Output the [x, y] coordinate of the center of the cell containing the given text.  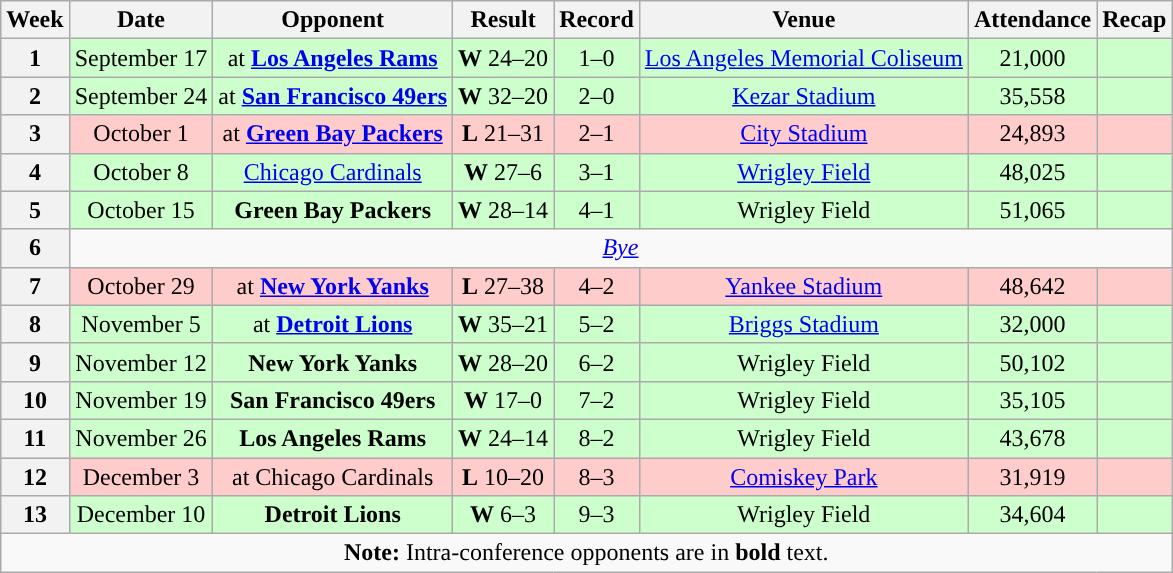
November 26 [141, 438]
W 35–21 [504, 324]
Detroit Lions [333, 515]
48,642 [1032, 286]
City Stadium [804, 134]
W 27–6 [504, 172]
October 15 [141, 210]
November 12 [141, 362]
4–2 [597, 286]
35,105 [1032, 400]
34,604 [1032, 515]
December 10 [141, 515]
at Detroit Lions [333, 324]
3–1 [597, 172]
Comiskey Park [804, 477]
November 19 [141, 400]
at San Francisco 49ers [333, 96]
Venue [804, 20]
Kezar Stadium [804, 96]
W 24–14 [504, 438]
32,000 [1032, 324]
October 29 [141, 286]
43,678 [1032, 438]
1 [35, 58]
7 [35, 286]
6–2 [597, 362]
October 8 [141, 172]
11 [35, 438]
Bye [620, 248]
at Green Bay Packers [333, 134]
7–2 [597, 400]
6 [35, 248]
L 27–38 [504, 286]
Record [597, 20]
Note: Intra-conference opponents are in bold text. [586, 553]
2–1 [597, 134]
September 17 [141, 58]
8–3 [597, 477]
Los Angeles Rams [333, 438]
L 21–31 [504, 134]
at Los Angeles Rams [333, 58]
Los Angeles Memorial Coliseum [804, 58]
48,025 [1032, 172]
21,000 [1032, 58]
W 6–3 [504, 515]
Date [141, 20]
2–0 [597, 96]
8–2 [597, 438]
San Francisco 49ers [333, 400]
L 10–20 [504, 477]
at New York Yanks [333, 286]
Result [504, 20]
Green Bay Packers [333, 210]
4–1 [597, 210]
W 28–20 [504, 362]
Chicago Cardinals [333, 172]
2 [35, 96]
Recap [1134, 20]
at Chicago Cardinals [333, 477]
November 5 [141, 324]
New York Yanks [333, 362]
13 [35, 515]
W 32–20 [504, 96]
W 24–20 [504, 58]
35,558 [1032, 96]
5–2 [597, 324]
Yankee Stadium [804, 286]
50,102 [1032, 362]
4 [35, 172]
5 [35, 210]
W 17–0 [504, 400]
Opponent [333, 20]
24,893 [1032, 134]
Attendance [1032, 20]
51,065 [1032, 210]
1–0 [597, 58]
12 [35, 477]
Briggs Stadium [804, 324]
9 [35, 362]
October 1 [141, 134]
September 24 [141, 96]
10 [35, 400]
3 [35, 134]
December 3 [141, 477]
Week [35, 20]
9–3 [597, 515]
31,919 [1032, 477]
8 [35, 324]
W 28–14 [504, 210]
